Detect which cell encompasses the target text, then output its (X, Y) center coordinate. 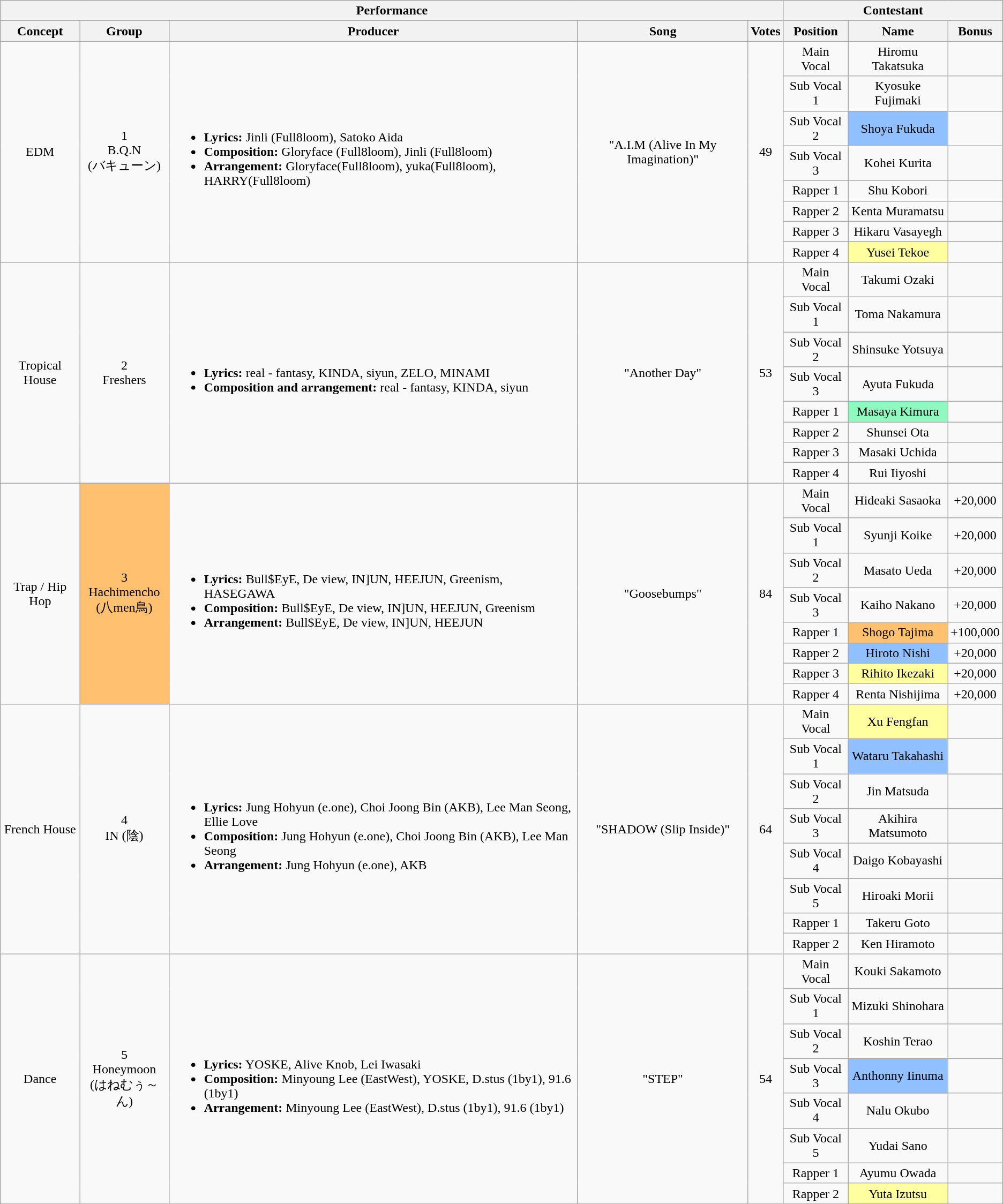
Masaya Kimura (898, 412)
Name (898, 31)
Yuta Izutsu (898, 1193)
Producer (373, 31)
Shunsei Ota (898, 432)
Bonus (975, 31)
"STEP" (663, 1079)
French House (40, 829)
Masato Ueda (898, 570)
Shu Kobori (898, 191)
Trap / Hip Hop (40, 593)
Ayumu Owada (898, 1173)
Koshin Terao (898, 1041)
EDM (40, 152)
Performance (392, 11)
Hiroaki Morii (898, 896)
Kohei Kurita (898, 163)
53 (766, 372)
Takeru Goto (898, 923)
Song (663, 31)
Daigo Kobayashi (898, 861)
Lyrics: real - fantasy, KINDA, siyun, ZELO, MINAMIComposition and arrangement: real - fantasy, KINDA, siyun (373, 372)
Takumi Ozaki (898, 280)
Xu Fengfan (898, 721)
Dance (40, 1079)
Shinsuke Yotsuya (898, 349)
Ken Hiramoto (898, 944)
Mizuki Shinohara (898, 1006)
Kenta Muramatsu (898, 211)
49 (766, 152)
Syunji Koike (898, 536)
1B.Q.N(バキューン) (124, 152)
Hideaki Sasaoka (898, 500)
Hikaru Vasayegh (898, 231)
Votes (766, 31)
Kaiho Nakano (898, 605)
4IN (陰) (124, 829)
"SHADOW (Slip Inside)" (663, 829)
Kouki Sakamoto (898, 972)
64 (766, 829)
"Another Day" (663, 372)
Hiromu Takatsuka (898, 59)
Kyosuke Fujimaki (898, 93)
Rui Iiyoshi (898, 473)
Shoya Fukuda (898, 129)
Contestant (893, 11)
Wataru Takahashi (898, 756)
54 (766, 1079)
Masaki Uchida (898, 453)
"A.I.M (Alive In My Imagination)" (663, 152)
Ayuta Fukuda (898, 385)
Renta Nishijima (898, 694)
Toma Nakamura (898, 314)
Jin Matsuda (898, 791)
5Honeymoon(はねむぅ～ん) (124, 1079)
Nalu Okubo (898, 1111)
Yusei Tekoe (898, 252)
Concept (40, 31)
2Freshers (124, 372)
Yudai Sano (898, 1145)
Hiroto Nishi (898, 653)
Akihira Matsumoto (898, 826)
"Goosebumps" (663, 593)
Position (815, 31)
Rihito Ikezaki (898, 673)
3Hachimencho(八men鳥) (124, 593)
Tropical House (40, 372)
Shogo Tajima (898, 633)
Group (124, 31)
Anthonny Iinuma (898, 1075)
84 (766, 593)
+100,000 (975, 633)
